Pinpoint the cell where the given text exists, returning its [x, y] midpoint coordinate. 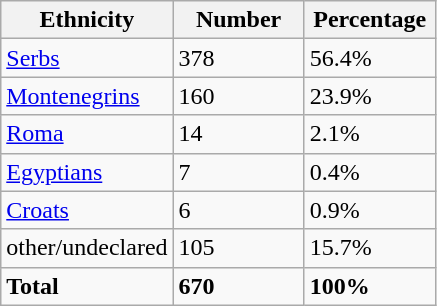
6 [238, 210]
14 [238, 134]
0.4% [370, 172]
670 [238, 286]
Roma [87, 134]
Serbs [87, 58]
378 [238, 58]
160 [238, 96]
Number [238, 20]
2.1% [370, 134]
0.9% [370, 210]
105 [238, 248]
Percentage [370, 20]
Egyptians [87, 172]
Ethnicity [87, 20]
15.7% [370, 248]
23.9% [370, 96]
100% [370, 286]
other/undeclared [87, 248]
Total [87, 286]
7 [238, 172]
Croats [87, 210]
56.4% [370, 58]
Montenegrins [87, 96]
